Capture the cell that displays the provided text and extract its [X, Y] central coordinate. 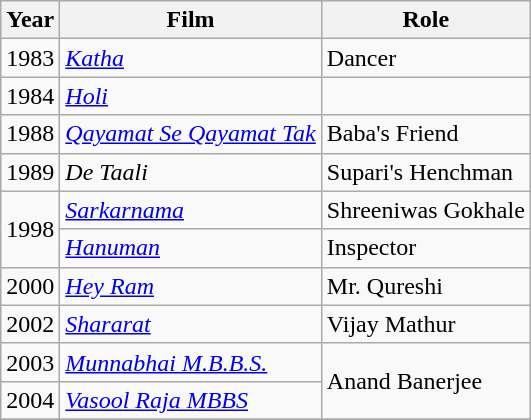
Shreeniwas Gokhale [426, 210]
Shararat [190, 324]
Dancer [426, 58]
1989 [30, 172]
1983 [30, 58]
Vijay Mathur [426, 324]
Munnabhai M.B.B.S. [190, 362]
2004 [30, 400]
Inspector [426, 248]
Hey Ram [190, 286]
Baba's Friend [426, 134]
1988 [30, 134]
1998 [30, 229]
Role [426, 20]
Hanuman [190, 248]
2000 [30, 286]
Sarkarnama [190, 210]
De Taali [190, 172]
1984 [30, 96]
2002 [30, 324]
Katha [190, 58]
Mr. Qureshi [426, 286]
Supari's Henchman [426, 172]
Year [30, 20]
2003 [30, 362]
Vasool Raja MBBS [190, 400]
Film [190, 20]
Anand Banerjee [426, 381]
Holi [190, 96]
Qayamat Se Qayamat Tak [190, 134]
